Identify which cell holds the provided text, then report its (x, y) central coordinate. 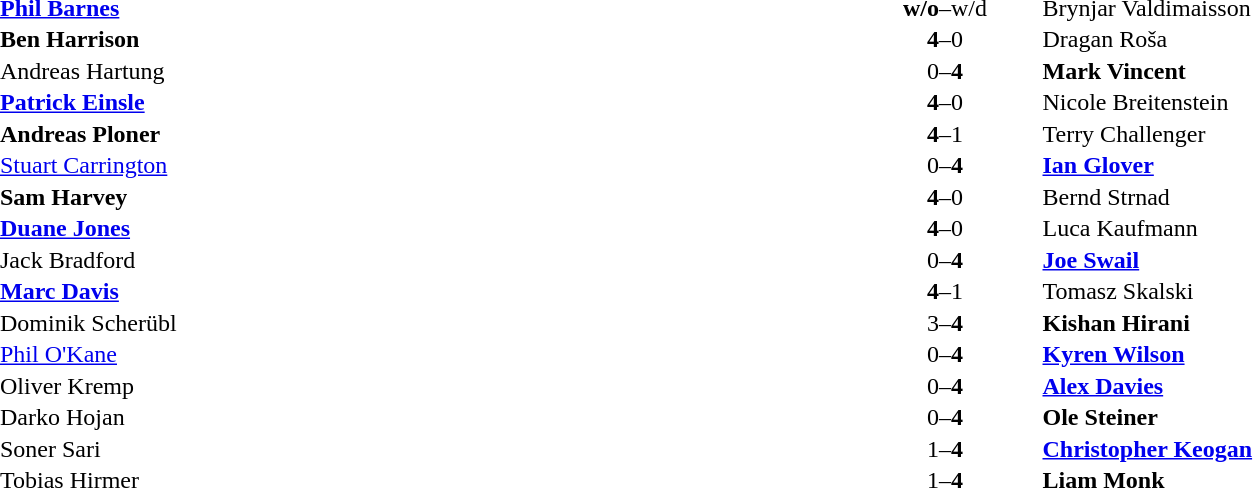
3–4 (944, 323)
1–4 (944, 449)
